For the text-containing cell, return its midpoint in [X, Y] coordinate format. 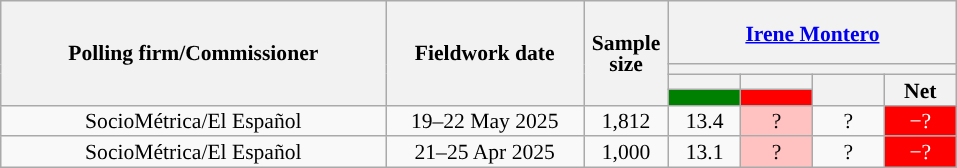
19–22 May 2025 [485, 120]
1,000 [626, 152]
Irene Montero [813, 32]
Net [920, 90]
13.1 [705, 152]
1,812 [626, 120]
21–25 Apr 2025 [485, 152]
Polling firm/Commissioner [194, 53]
Fieldwork date [485, 53]
13.4 [705, 120]
Sample size [626, 53]
